Output the (x, y) coordinate of the center of the cell containing the given text.  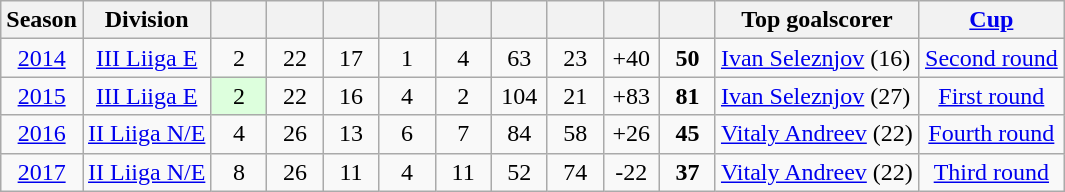
58 (575, 134)
7 (463, 134)
21 (575, 96)
Fourth round (991, 134)
Ivan Seleznjov (16) (816, 58)
45 (687, 134)
74 (575, 172)
8 (239, 172)
Division (146, 20)
Season (42, 20)
104 (519, 96)
63 (519, 58)
81 (687, 96)
-22 (631, 172)
37 (687, 172)
2017 (42, 172)
+26 (631, 134)
50 (687, 58)
Cup (991, 20)
17 (351, 58)
Third round (991, 172)
2015 (42, 96)
Ivan Seleznjov (27) (816, 96)
6 (407, 134)
2014 (42, 58)
2016 (42, 134)
Top goalscorer (816, 20)
13 (351, 134)
+83 (631, 96)
First round (991, 96)
84 (519, 134)
23 (575, 58)
1 (407, 58)
+40 (631, 58)
Second round (991, 58)
52 (519, 172)
16 (351, 96)
